Find where the given text appears and provide that cell's center as [x, y] coordinate. 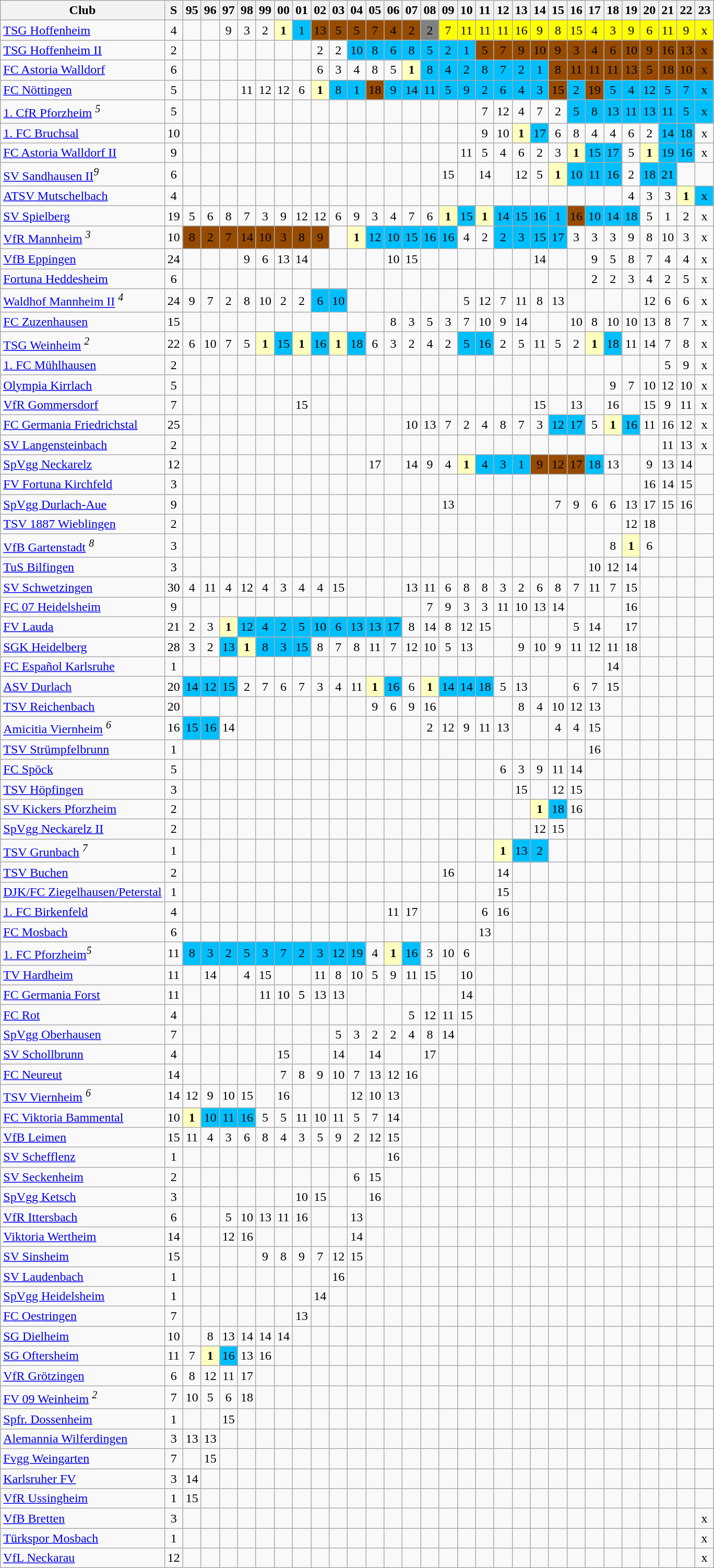
TSV Buchen [82, 872]
VfR Mannheim 3 [82, 237]
02 [320, 10]
SV Schollbrunn [82, 1054]
TSV Strümpfelbrunn [82, 749]
SV Schefflenz [82, 1157]
1. FC Mühlhausen [82, 365]
97 [229, 10]
VfB Gartenstadt 8 [82, 546]
SpVgg Durlach-Aue [82, 504]
SpVgg Neckarelz II [82, 829]
VfR Grötzingen [82, 1376]
08 [430, 10]
05 [375, 10]
Alemannia Wilferdingen [82, 1439]
04 [357, 10]
Fortuna Heddesheim [82, 279]
SpVgg Ketsch [82, 1197]
07 [411, 10]
SV Spielberg [82, 216]
VfB Bretten [82, 1518]
SG Dielheim [82, 1336]
01 [302, 10]
DJK/FC Ziegelhausen/Peterstal [82, 892]
ATSV Mutschelbach [82, 196]
TSV Grunbach 7 [82, 851]
28 [173, 647]
96 [210, 10]
FC Spöck [82, 770]
23 [705, 10]
FC 07 Heidelsheim [82, 607]
SV Kickers Pforzheim [82, 809]
FV Fortuna Kirchfeld [82, 485]
SG Oftersheim [82, 1356]
TSV Reichenbach [82, 706]
Waldhof Mannheim II 4 [82, 301]
1. FC Pforzheim5 [82, 953]
Amicitia Viernheim 6 [82, 728]
FC Germania Forst [82, 995]
SV Langensteinbach [82, 445]
TSG Hoffenheim II [82, 50]
FC Viktoria Bammental [82, 1117]
FV 09 Weinheim 2 [82, 1397]
Olympia Kirrlach [82, 385]
FV Lauda [82, 627]
TSV Viernheim 6 [82, 1095]
FC Zuzenhausen [82, 322]
VfB Leimen [82, 1137]
95 [192, 10]
TSV Höpfingen [82, 789]
TuS Bilfingen [82, 567]
FC Español Karlsruhe [82, 667]
Club [82, 10]
1. FC Bruchsal [82, 133]
FC Oestringen [82, 1316]
FC Germania Friedrichstal [82, 425]
09 [448, 10]
Spfr. Dossenheim [82, 1419]
FC Astoria Walldorf II [82, 153]
SGK Heidelberg [82, 647]
VfL Neckarau [82, 1558]
TSG Hoffenheim [82, 30]
VfR Ittersbach [82, 1217]
VfR Ussingheim [82, 1499]
Fvgg Weingarten [82, 1459]
SV Sinsheim [82, 1256]
Karlsruher FV [82, 1479]
FC Nöttingen [82, 90]
25 [173, 425]
Türkspor Mosbach [82, 1538]
ASV Durlach [82, 687]
00 [283, 10]
SpVgg Heidelsheim [82, 1296]
FC Astoria Walldorf [82, 70]
VfR Gommersdorf [82, 405]
1. CfR Pforzheim 5 [82, 112]
TSG Weinheim 2 [82, 344]
SV Sandhausen II9 [82, 174]
SpVgg Oberhausen [82, 1034]
30 [173, 587]
06 [394, 10]
VfB Eppingen [82, 259]
SpVgg Neckarelz [82, 465]
FC Rot [82, 1015]
SV Laudenbach [82, 1277]
FC Neureut [82, 1074]
S [173, 10]
1. FC Birkenfeld [82, 912]
98 [246, 10]
99 [265, 10]
SV Schwetzingen [82, 587]
Viktoria Wertheim [82, 1236]
FC Mosbach [82, 932]
TV Hardheim [82, 975]
SV Seckenheim [82, 1177]
TSV 1887 Wieblingen [82, 524]
03 [338, 10]
